From the cell containing the given text, extract its center point as [X, Y] coordinate. 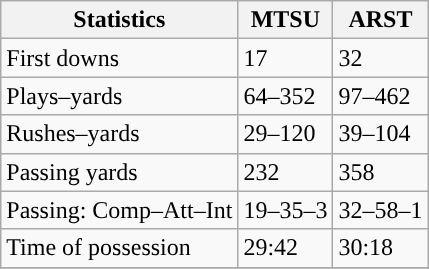
30:18 [380, 248]
29–120 [286, 134]
Passing yards [120, 172]
Time of possession [120, 248]
32 [380, 58]
17 [286, 58]
First downs [120, 58]
232 [286, 172]
97–462 [380, 96]
358 [380, 172]
MTSU [286, 20]
64–352 [286, 96]
Statistics [120, 20]
19–35–3 [286, 210]
32–58–1 [380, 210]
Plays–yards [120, 96]
29:42 [286, 248]
Passing: Comp–Att–Int [120, 210]
39–104 [380, 134]
ARST [380, 20]
Rushes–yards [120, 134]
